Return the [X, Y] coordinate for the center point of the cell that contains the specified text.  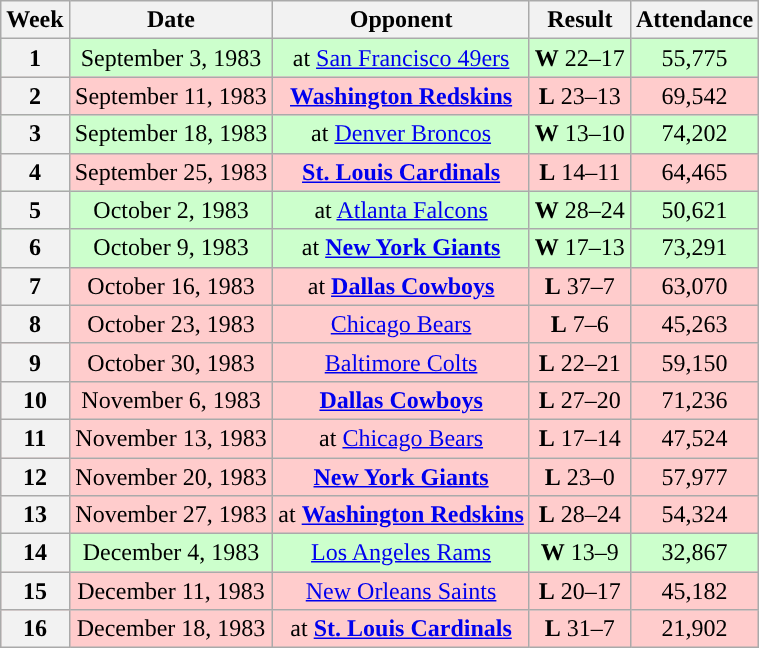
21,902 [694, 629]
Dallas Cowboys [401, 400]
October 9, 1983 [171, 248]
at San Francisco 49ers [401, 58]
54,324 [694, 515]
at St. Louis Cardinals [401, 629]
L 23–0 [580, 477]
September 11, 1983 [171, 96]
Attendance [694, 20]
73,291 [694, 248]
October 23, 1983 [171, 324]
L 37–7 [580, 286]
10 [35, 400]
at Denver Broncos [401, 134]
November 20, 1983 [171, 477]
11 [35, 438]
47,524 [694, 438]
14 [35, 553]
Opponent [401, 20]
L 14–11 [580, 172]
Date [171, 20]
L 20–17 [580, 591]
69,542 [694, 96]
3 [35, 134]
October 16, 1983 [171, 286]
W 13–10 [580, 134]
Chicago Bears [401, 324]
32,867 [694, 553]
63,070 [694, 286]
15 [35, 591]
74,202 [694, 134]
71,236 [694, 400]
55,775 [694, 58]
Washington Redskins [401, 96]
December 4, 1983 [171, 553]
at Atlanta Falcons [401, 210]
L 31–7 [580, 629]
September 18, 1983 [171, 134]
59,150 [694, 362]
November 13, 1983 [171, 438]
L 7–6 [580, 324]
L 23–13 [580, 96]
December 11, 1983 [171, 591]
L 27–20 [580, 400]
New York Giants [401, 477]
13 [35, 515]
W 17–13 [580, 248]
W 13–9 [580, 553]
4 [35, 172]
16 [35, 629]
W 22–17 [580, 58]
50,621 [694, 210]
Week [35, 20]
October 2, 1983 [171, 210]
W 28–24 [580, 210]
at New York Giants [401, 248]
September 3, 1983 [171, 58]
5 [35, 210]
November 6, 1983 [171, 400]
9 [35, 362]
57,977 [694, 477]
at Chicago Bears [401, 438]
at Washington Redskins [401, 515]
L 28–24 [580, 515]
at Dallas Cowboys [401, 286]
October 30, 1983 [171, 362]
2 [35, 96]
November 27, 1983 [171, 515]
Result [580, 20]
L 22–21 [580, 362]
64,465 [694, 172]
1 [35, 58]
New Orleans Saints [401, 591]
45,263 [694, 324]
45,182 [694, 591]
6 [35, 248]
Baltimore Colts [401, 362]
7 [35, 286]
Los Angeles Rams [401, 553]
12 [35, 477]
December 18, 1983 [171, 629]
L 17–14 [580, 438]
8 [35, 324]
St. Louis Cardinals [401, 172]
September 25, 1983 [171, 172]
